Output the [x, y] coordinate of the center of the cell containing the given text.  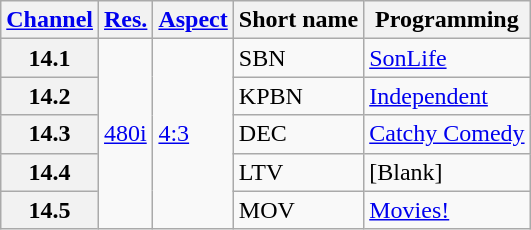
Programming [447, 20]
Independent [447, 96]
Movies! [447, 210]
480i [126, 134]
MOV [298, 210]
Aspect [193, 20]
DEC [298, 134]
14.5 [50, 210]
Channel [50, 20]
14.4 [50, 172]
[Blank] [447, 172]
Short name [298, 20]
LTV [298, 172]
14.2 [50, 96]
KPBN [298, 96]
SonLife [447, 58]
SBN [298, 58]
14.3 [50, 134]
Catchy Comedy [447, 134]
Res. [126, 20]
14.1 [50, 58]
4:3 [193, 134]
